Find where the given text appears and provide that cell's center as (X, Y) coordinate. 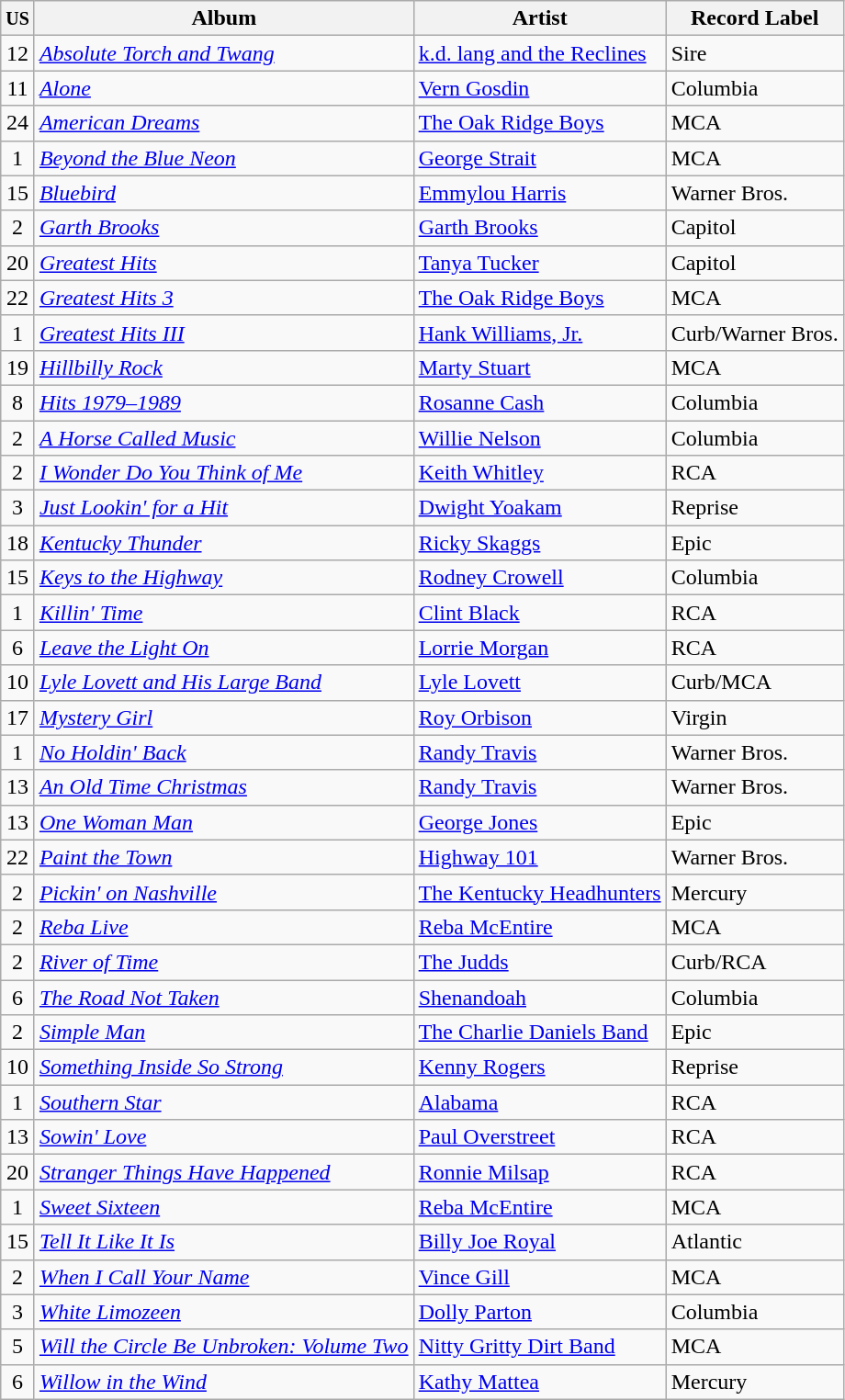
Dwight Yoakam (540, 508)
24 (18, 123)
The Kentucky Headhunters (540, 892)
Simple Man (224, 1033)
Alone (224, 88)
Lyle Lovett and His Large Band (224, 683)
US (18, 18)
Sire (755, 53)
5 (18, 1347)
12 (18, 53)
Emmylou Harris (540, 193)
Southern Star (224, 1102)
Paint the Town (224, 857)
An Old Time Christmas (224, 787)
Roy Orbison (540, 717)
Will the Circle Be Unbroken: Volume Two (224, 1347)
18 (18, 543)
Ronnie Milsap (540, 1172)
Tanya Tucker (540, 263)
A Horse Called Music (224, 438)
Ricky Skaggs (540, 543)
I Wonder Do You Think of Me (224, 473)
White Limozeen (224, 1312)
Rosanne Cash (540, 402)
Highway 101 (540, 857)
19 (18, 367)
Kathy Mattea (540, 1382)
Killin' Time (224, 613)
Vince Gill (540, 1277)
Keys to the Highway (224, 578)
k.d. lang and the Reclines (540, 53)
The Charlie Daniels Band (540, 1033)
Sweet Sixteen (224, 1207)
No Holdin' Back (224, 752)
Hank Williams, Jr. (540, 333)
Reba Live (224, 927)
River of Time (224, 962)
Beyond the Blue Neon (224, 158)
Willow in the Wind (224, 1382)
Hits 1979–1989 (224, 402)
Dolly Parton (540, 1312)
Kenny Rogers (540, 1067)
Shenandoah (540, 997)
11 (18, 88)
Just Lookin' for a Hit (224, 508)
Greatest Hits 3 (224, 298)
One Woman Man (224, 822)
Leave the Light On (224, 648)
Rodney Crowell (540, 578)
The Road Not Taken (224, 997)
Keith Whitley (540, 473)
Pickin' on Nashville (224, 892)
American Dreams (224, 123)
Greatest Hits III (224, 333)
Greatest Hits (224, 263)
Absolute Torch and Twang (224, 53)
Clint Black (540, 613)
Mystery Girl (224, 717)
Something Inside So Strong (224, 1067)
Lorrie Morgan (540, 648)
Lyle Lovett (540, 683)
Record Label (755, 18)
Nitty Gritty Dirt Band (540, 1347)
George Strait (540, 158)
17 (18, 717)
Artist (540, 18)
Tell It Like It Is (224, 1242)
Vern Gosdin (540, 88)
Marty Stuart (540, 367)
Willie Nelson (540, 438)
Bluebird (224, 193)
Sowin' Love (224, 1137)
Virgin (755, 717)
Kentucky Thunder (224, 543)
George Jones (540, 822)
Curb/RCA (755, 962)
Curb/MCA (755, 683)
Paul Overstreet (540, 1137)
Stranger Things Have Happened (224, 1172)
When I Call Your Name (224, 1277)
Hillbilly Rock (224, 367)
The Judds (540, 962)
Billy Joe Royal (540, 1242)
8 (18, 402)
Album (224, 18)
Alabama (540, 1102)
Atlantic (755, 1242)
Curb/Warner Bros. (755, 333)
